Scan for the cell matching the given text and deliver its [x, y] coordinate at center. 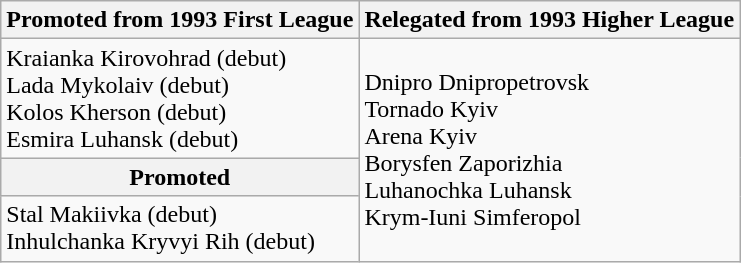
Relegated from 1993 Higher League [550, 20]
Promoted [180, 177]
Dnipro Dnipropetrovsk Tornado Kyiv Arena Kyiv Borysfen Zaporizhia Luhanochka Luhansk Krym-Iuni Simferopol [550, 150]
Promoted from 1993 First League [180, 20]
Stal Makiivka (debut)Inhulchanka Kryvyi Rih (debut) [180, 228]
Kraianka Kirovohrad (debut)Lada Mykolaiv (debut)Kolos Kherson (debut)Esmira Luhansk (debut) [180, 98]
